From the cell containing the given text, extract its center point as [X, Y] coordinate. 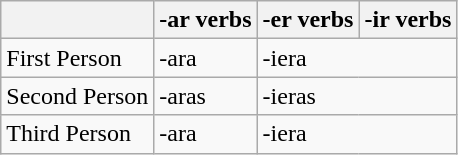
Second Person [78, 96]
First Person [78, 58]
-ar verbs [206, 20]
-er verbs [308, 20]
-ir verbs [408, 20]
-ieras [357, 96]
-aras [206, 96]
Third Person [78, 134]
